Output the (x, y) coordinate of the center of the cell containing the given text.  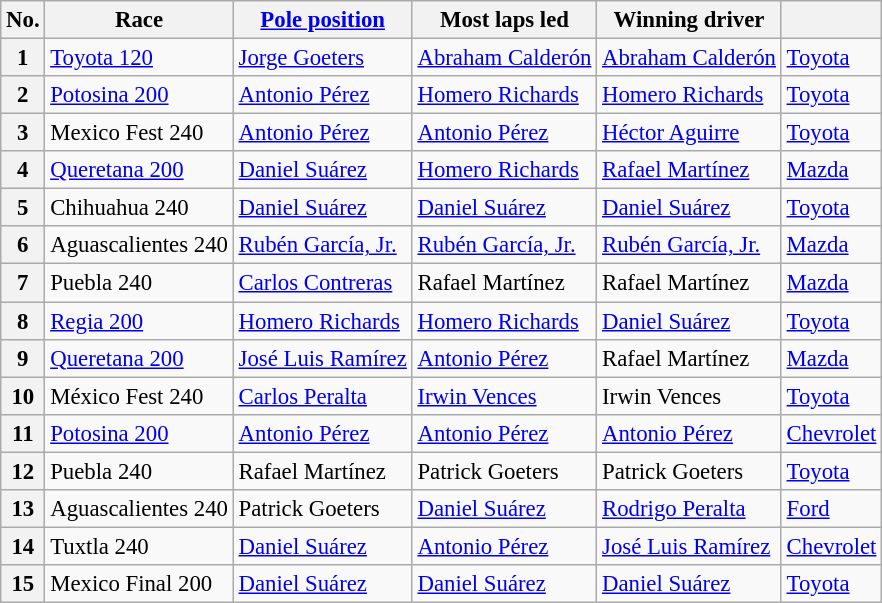
5 (23, 208)
Race (139, 20)
3 (23, 133)
Chihuahua 240 (139, 208)
12 (23, 471)
México Fest 240 (139, 396)
7 (23, 283)
1 (23, 58)
2 (23, 95)
No. (23, 20)
Ford (831, 509)
Tuxtla 240 (139, 546)
Jorge Goeters (322, 58)
11 (23, 433)
Rodrigo Peralta (690, 509)
Regia 200 (139, 321)
Toyota 120 (139, 58)
13 (23, 509)
Carlos Contreras (322, 283)
Winning driver (690, 20)
Pole position (322, 20)
15 (23, 584)
10 (23, 396)
Héctor Aguirre (690, 133)
6 (23, 245)
Mexico Final 200 (139, 584)
Mexico Fest 240 (139, 133)
Most laps led (504, 20)
14 (23, 546)
4 (23, 170)
Carlos Peralta (322, 396)
9 (23, 358)
8 (23, 321)
